Capture the cell that displays the provided text and extract its (x, y) central coordinate. 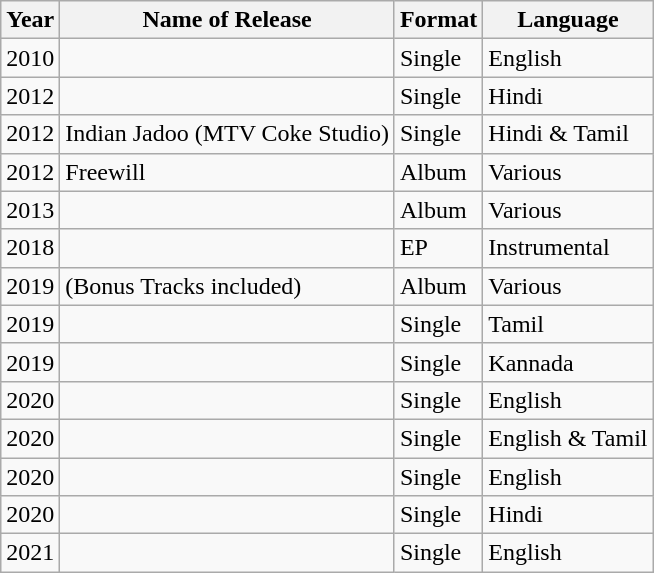
(Bonus Tracks included) (228, 286)
EP (438, 248)
Hindi & Tamil (568, 134)
2021 (30, 553)
English & Tamil (568, 438)
Tamil (568, 324)
2010 (30, 58)
Freewill (228, 172)
Year (30, 20)
Kannada (568, 362)
2018 (30, 248)
Indian Jadoo (MTV Coke Studio) (228, 134)
Format (438, 20)
Name of Release (228, 20)
Language (568, 20)
Instrumental (568, 248)
2013 (30, 210)
